Find where the given text appears and provide that cell's center as [x, y] coordinate. 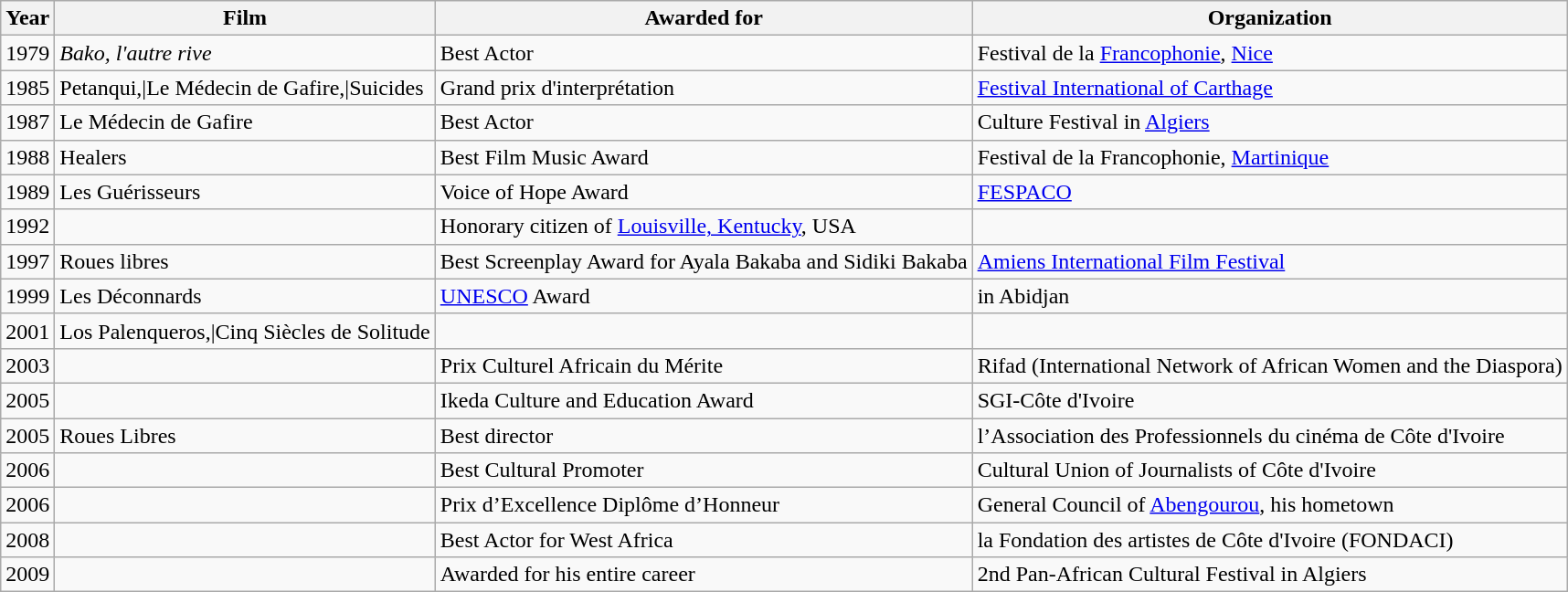
Grand prix d'interprétation [704, 88]
Ikeda Culture and Education Award [704, 400]
Best Screenplay Award for Ayala Bakaba and Sidiki Bakaba [704, 261]
SGI-Côte d'Ivoire [1270, 400]
Awarded for his entire career [704, 575]
1987 [27, 122]
Awarded for [704, 18]
Best Film Music Award [704, 157]
1999 [27, 296]
in Abidjan [1270, 296]
Roues Libres [245, 436]
Cultural Union of Journalists of Côte d'Ivoire [1270, 470]
Honorary citizen of Louisville, Kentucky, USA [704, 227]
Film [245, 18]
Voice of Hope Award [704, 192]
2nd Pan-African Cultural Festival in Algiers [1270, 575]
Culture Festival in Algiers [1270, 122]
1992 [27, 227]
Healers [245, 157]
Les Déconnards [245, 296]
Festival de la Francophonie, Nice [1270, 53]
Petanqui,|Le Médecin de Gafire,|Suicides [245, 88]
1997 [27, 261]
Prix Culturel Africain du Mérite [704, 365]
Best Cultural Promoter [704, 470]
Le Médecin de Gafire [245, 122]
2008 [27, 540]
Rifad (International Network of African Women and the Diaspora) [1270, 365]
Festival International of Carthage [1270, 88]
Amiens International Film Festival [1270, 261]
2003 [27, 365]
Prix d’Excellence Diplôme d’Honneur [704, 505]
Organization [1270, 18]
la Fondation des artistes de Côte d'Ivoire (FONDACI) [1270, 540]
FESPACO [1270, 192]
1985 [27, 88]
1989 [27, 192]
2001 [27, 331]
UNESCO Award [704, 296]
1979 [27, 53]
Best director [704, 436]
Year [27, 18]
Roues libres [245, 261]
Bako, l'autre rive [245, 53]
Los Palenqueros,|Cinq Siècles de Solitude [245, 331]
Best Actor for West Africa [704, 540]
Festival de la Francophonie, Martinique [1270, 157]
General Council of Abengourou, his hometown [1270, 505]
l’Association des Professionnels du cinéma de Côte d'Ivoire [1270, 436]
2009 [27, 575]
Les Guérisseurs [245, 192]
1988 [27, 157]
